Identify which cell holds the provided text, then report its (X, Y) central coordinate. 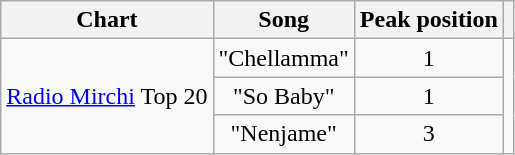
"So Baby" (284, 96)
"Nenjame" (284, 134)
Chart (107, 20)
3 (428, 134)
Peak position (428, 20)
Song (284, 20)
"Chellamma" (284, 58)
Radio Mirchi Top 20 (107, 96)
